Search for the cell housing the specified text and yield its (X, Y) center coordinate. 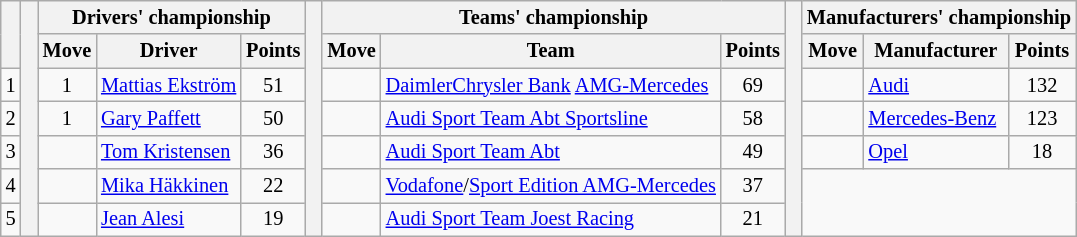
2 (11, 118)
Manufacturer (936, 51)
Teams' championship (553, 17)
Team (551, 51)
Audi Sport Team Abt Sportsline (551, 118)
Drivers' championship (172, 17)
69 (753, 85)
4 (11, 186)
36 (273, 152)
Audi (936, 85)
123 (1042, 118)
Manufacturers' championship (939, 17)
19 (273, 219)
22 (273, 186)
Vodafone/Sport Edition AMG-Mercedes (551, 186)
Mika Häkkinen (168, 186)
DaimlerChrysler Bank AMG-Mercedes (551, 85)
Jean Alesi (168, 219)
Audi Sport Team Abt (551, 152)
Driver (168, 51)
51 (273, 85)
49 (753, 152)
Gary Paffett (168, 118)
50 (273, 118)
132 (1042, 85)
58 (753, 118)
Mattias Ekström (168, 85)
Audi Sport Team Joest Racing (551, 219)
Mercedes-Benz (936, 118)
18 (1042, 152)
3 (11, 152)
21 (753, 219)
5 (11, 219)
Opel (936, 152)
Tom Kristensen (168, 152)
37 (753, 186)
